Search for the cell housing the specified text and yield its (X, Y) center coordinate. 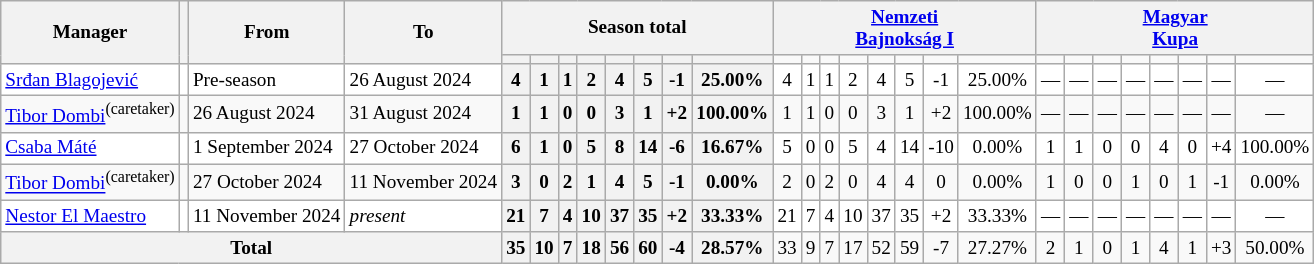
59 (909, 248)
Pre-season (266, 80)
60 (648, 248)
18 (591, 248)
9 (810, 248)
-6 (677, 148)
Total (252, 248)
Csaba Máté (90, 148)
From (266, 32)
Manager (90, 32)
1 September 2024 (266, 148)
8 (619, 148)
To (424, 32)
52 (881, 248)
+3 (1221, 248)
33 (787, 248)
16.67% (732, 148)
28.57% (732, 248)
present (424, 216)
Srđan Blagojević (90, 80)
50.00% (1275, 248)
17 (853, 248)
-10 (942, 148)
-7 (942, 248)
NemzetiBajnokság I (905, 28)
Season total (638, 28)
6 (516, 148)
+4 (1221, 148)
MagyarKupa (1175, 28)
31 August 2024 (424, 114)
27.27% (997, 248)
Nestor El Maestro (90, 216)
56 (619, 248)
-4 (677, 248)
